Detect which cell encompasses the target text, then output its (X, Y) center coordinate. 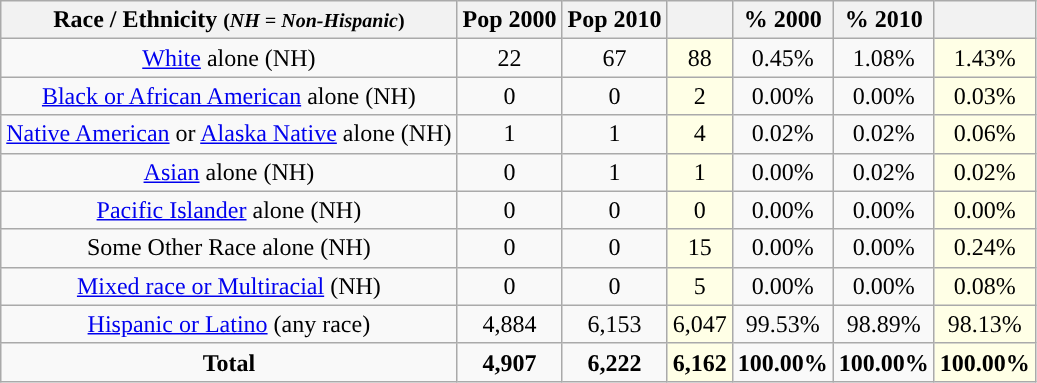
1.43% (984, 58)
Mixed race or Multiracial (NH) (229, 286)
0.06% (984, 134)
4 (700, 134)
0.03% (984, 96)
0.24% (984, 248)
Black or African American alone (NH) (229, 96)
Some Other Race alone (NH) (229, 248)
Native American or Alaska Native alone (NH) (229, 134)
98.13% (984, 324)
15 (700, 248)
1.08% (884, 58)
White alone (NH) (229, 58)
% 2010 (884, 20)
Asian alone (NH) (229, 172)
6,153 (614, 324)
6,222 (614, 362)
5 (700, 286)
6,162 (700, 362)
88 (700, 58)
Race / Ethnicity (NH = Non-Hispanic) (229, 20)
Total (229, 362)
98.89% (884, 324)
6,047 (700, 324)
0.45% (782, 58)
99.53% (782, 324)
Hispanic or Latino (any race) (229, 324)
0.08% (984, 286)
Pacific Islander alone (NH) (229, 210)
67 (614, 58)
22 (510, 58)
4,884 (510, 324)
4,907 (510, 362)
Pop 2000 (510, 20)
2 (700, 96)
% 2000 (782, 20)
Pop 2010 (614, 20)
